Locate the cell with the specified text and output its [x, y] center coordinate. 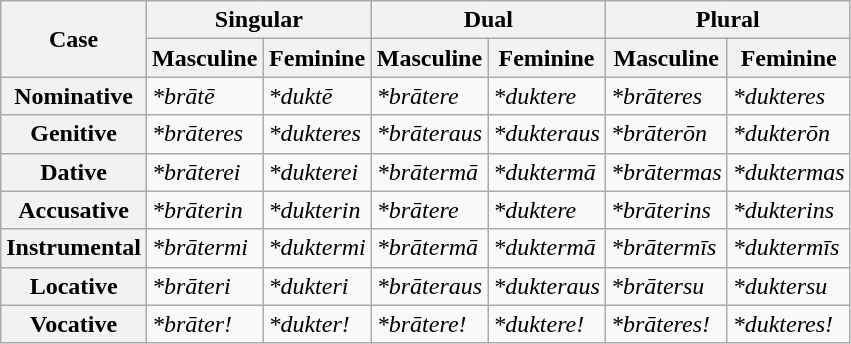
*brātermi [204, 248]
*dukteri [317, 286]
*duktermas [788, 172]
*dukter! [317, 324]
*dukterōn [788, 134]
*dukterins [788, 210]
*brātere! [429, 324]
Dative [74, 172]
Dual [488, 20]
*brāterins [666, 210]
*brāteri [204, 286]
Case [74, 39]
*brāteres! [666, 324]
Genitive [74, 134]
*dukterin [317, 210]
*brātē [204, 96]
Plural [728, 20]
Singular [258, 20]
*brātermīs [666, 248]
Accusative [74, 210]
Nominative [74, 96]
*dukteres! [788, 324]
*duktersu [788, 286]
*brāter! [204, 324]
*duktere! [547, 324]
*brāterei [204, 172]
*duktē [317, 96]
*brāterin [204, 210]
*brātersu [666, 286]
Instrumental [74, 248]
*brātermas [666, 172]
*duktermīs [788, 248]
*brāterōn [666, 134]
*duktermi [317, 248]
Locative [74, 286]
*dukterei [317, 172]
Vocative [74, 324]
